Capture the cell that displays the provided text and extract its [X, Y] central coordinate. 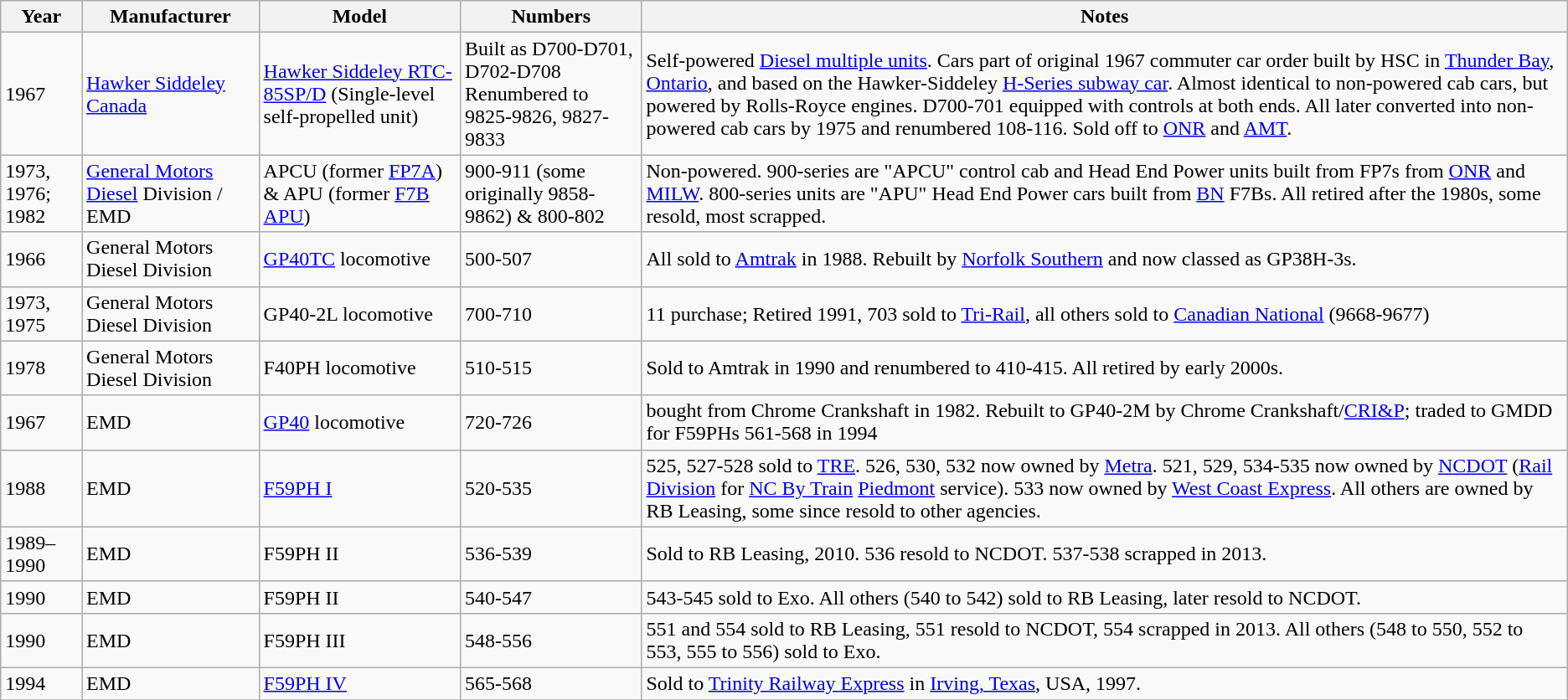
Notes [1104, 17]
Built as D700-D701, D702-D708Renumbered to 9825-9826, 9827-9833 [551, 94]
565-568 [551, 683]
1973, 1976; 1982 [42, 193]
General Motors Diesel Division / EMD [171, 193]
548-556 [551, 640]
Sold to RB Leasing, 2010. 536 resold to NCDOT. 537-538 scrapped in 2013. [1104, 554]
Hawker Siddeley RTC-85SP/D (Single-level self-propelled unit) [360, 94]
720-726 [551, 422]
Hawker Siddeley Canada [171, 94]
1966 [42, 260]
11 purchase; Retired 1991, 703 sold to Tri-Rail, all others sold to Canadian National (9668-9677) [1104, 313]
F59PH III [360, 640]
700-710 [551, 313]
551 and 554 sold to RB Leasing, 551 resold to NCDOT, 554 scrapped in 2013. All others (548 to 550, 552 to 553, 555 to 556) sold to Exo. [1104, 640]
1988 [42, 488]
All sold to Amtrak in 1988. Rebuilt by Norfolk Southern and now classed as GP38H-3s. [1104, 260]
F59PH IV [360, 683]
Numbers [551, 17]
Sold to Amtrak in 1990 and renumbered to 410-415. All retired by early 2000s. [1104, 368]
Sold to Trinity Railway Express in Irving, Texas, USA, 1997. [1104, 683]
1973, 1975 [42, 313]
F59PH I [360, 488]
536-539 [551, 554]
900-911 (some originally 9858-9862) & 800-802 [551, 193]
GP40-2L locomotive [360, 313]
GP40 locomotive [360, 422]
Manufacturer [171, 17]
1978 [42, 368]
APCU (former FP7A) & APU (former F7B APU) [360, 193]
540-547 [551, 597]
Model [360, 17]
Year [42, 17]
510-515 [551, 368]
500-507 [551, 260]
543-545 sold to Exo. All others (540 to 542) sold to RB Leasing, later resold to NCDOT. [1104, 597]
F40PH locomotive [360, 368]
1989–1990 [42, 554]
GP40TC locomotive [360, 260]
520-535 [551, 488]
1994 [42, 683]
bought from Chrome Crankshaft in 1982. Rebuilt to GP40-2M by Chrome Crankshaft/CRI&P; traded to GMDD for F59PHs 561-568 in 1994 [1104, 422]
